Return the (x, y) coordinate for the center point of the cell that contains the specified text.  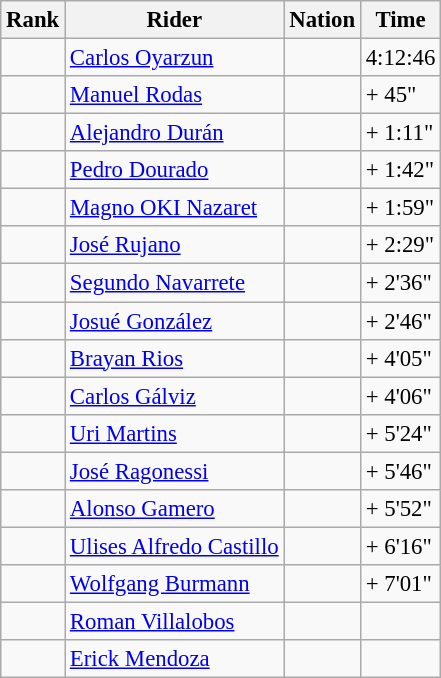
José Rujano (174, 245)
Alonso Gamero (174, 509)
+ 1:11" (400, 133)
+ 1:42" (400, 170)
Erick Mendoza (174, 659)
Rider (174, 20)
José Ragonessi (174, 471)
Josué González (174, 321)
Alejandro Durán (174, 133)
Carlos Oyarzun (174, 58)
+ 7'01" (400, 584)
Wolfgang Burmann (174, 584)
Rank (33, 20)
+ 45" (400, 95)
Carlos Gálviz (174, 396)
+ 5'52" (400, 509)
Pedro Dourado (174, 170)
Manuel Rodas (174, 95)
+ 5'46" (400, 471)
Ulises Alfredo Castillo (174, 546)
+ 4'06" (400, 396)
Uri Martins (174, 433)
+ 2'36" (400, 283)
Roman Villalobos (174, 621)
Magno OKI Nazaret (174, 208)
Time (400, 20)
Segundo Navarrete (174, 283)
4:12:46 (400, 58)
Nation (322, 20)
+ 2:29" (400, 245)
+ 4'05" (400, 358)
+ 5'24" (400, 433)
+ 6'16" (400, 546)
+ 1:59" (400, 208)
Brayan Rios (174, 358)
+ 2'46" (400, 321)
